Pinpoint the cell where the given text exists, returning its [x, y] midpoint coordinate. 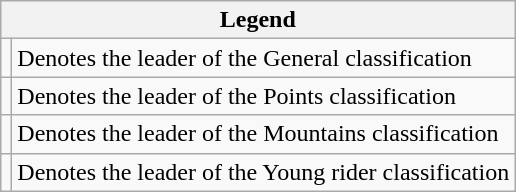
Legend [258, 20]
Denotes the leader of the Mountains classification [264, 134]
Denotes the leader of the Young rider classification [264, 172]
Denotes the leader of the Points classification [264, 96]
Denotes the leader of the General classification [264, 58]
